Detect which cell encompasses the target text, then output its [x, y] center coordinate. 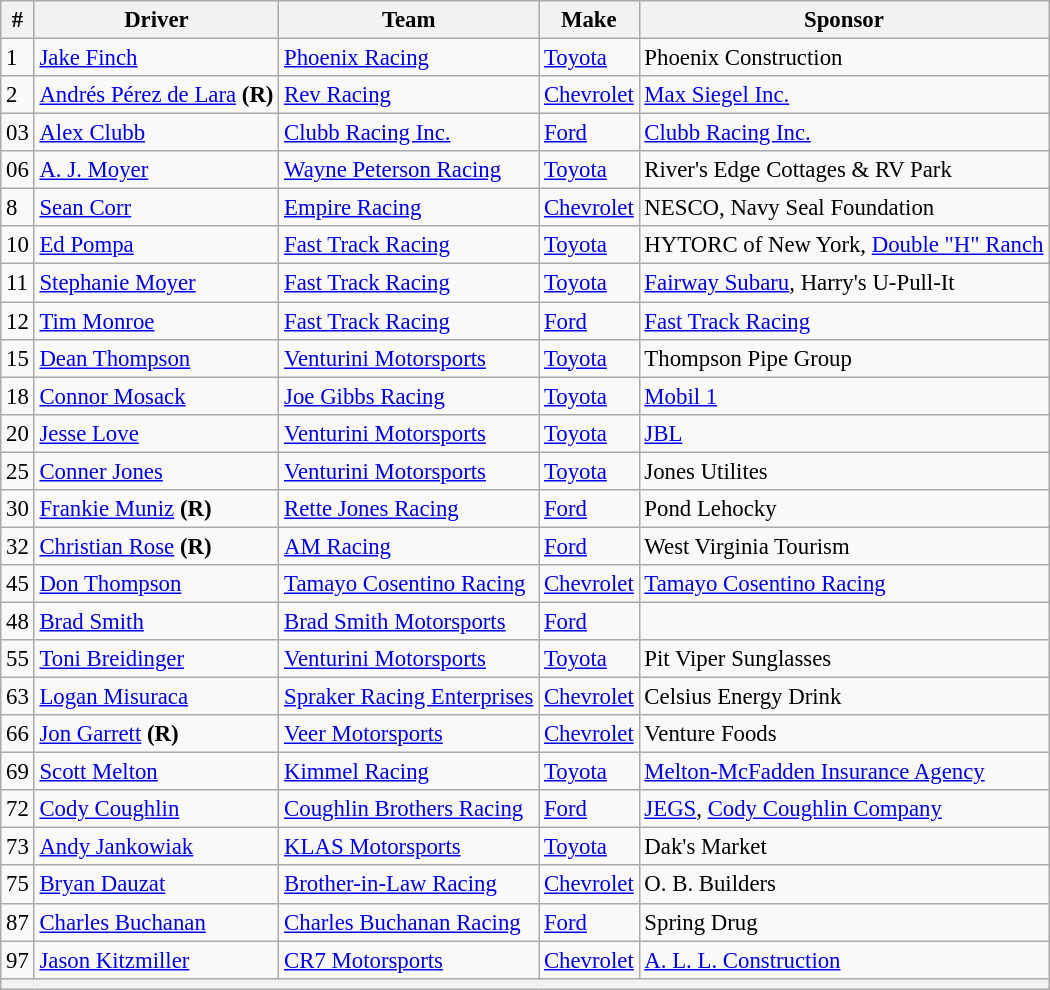
KLAS Motorsports [409, 847]
Spring Drug [844, 922]
Melton-McFadden Insurance Agency [844, 772]
10 [18, 245]
Connor Mosack [156, 396]
66 [18, 734]
Stephanie Moyer [156, 283]
Christian Rose (R) [156, 546]
Jones Utilites [844, 471]
Empire Racing [409, 208]
Driver [156, 20]
Wayne Peterson Racing [409, 170]
Tim Monroe [156, 321]
West Virginia Tourism [844, 546]
Spraker Racing Enterprises [409, 697]
Charles Buchanan [156, 922]
8 [18, 208]
# [18, 20]
15 [18, 358]
Thompson Pipe Group [844, 358]
Sean Corr [156, 208]
River's Edge Cottages & RV Park [844, 170]
Sponsor [844, 20]
Rev Racing [409, 95]
Joe Gibbs Racing [409, 396]
32 [18, 546]
12 [18, 321]
Max Siegel Inc. [844, 95]
Scott Melton [156, 772]
75 [18, 885]
Venture Foods [844, 734]
Veer Motorsports [409, 734]
Brad Smith Motorsports [409, 621]
48 [18, 621]
CR7 Motorsports [409, 960]
73 [18, 847]
A. L. L. Construction [844, 960]
55 [18, 659]
Andrés Pérez de Lara (R) [156, 95]
Rette Jones Racing [409, 509]
Celsius Energy Drink [844, 697]
JEGS, Cody Coughlin Company [844, 809]
A. J. Moyer [156, 170]
Pit Viper Sunglasses [844, 659]
AM Racing [409, 546]
Bryan Dauzat [156, 885]
Dean Thompson [156, 358]
03 [18, 133]
45 [18, 584]
69 [18, 772]
Mobil 1 [844, 396]
Brad Smith [156, 621]
Fairway Subaru, Harry's U-Pull-It [844, 283]
30 [18, 509]
Toni Breidinger [156, 659]
Alex Clubb [156, 133]
Make [589, 20]
Brother-in-Law Racing [409, 885]
Andy Jankowiak [156, 847]
O. B. Builders [844, 885]
Pond Lehocky [844, 509]
Dak's Market [844, 847]
Frankie Muniz (R) [156, 509]
97 [18, 960]
Cody Coughlin [156, 809]
Coughlin Brothers Racing [409, 809]
JBL [844, 433]
Conner Jones [156, 471]
Charles Buchanan Racing [409, 922]
06 [18, 170]
Jesse Love [156, 433]
20 [18, 433]
Ed Pompa [156, 245]
25 [18, 471]
72 [18, 809]
Jason Kitzmiller [156, 960]
63 [18, 697]
NESCO, Navy Seal Foundation [844, 208]
Phoenix Construction [844, 58]
87 [18, 922]
18 [18, 396]
11 [18, 283]
1 [18, 58]
Phoenix Racing [409, 58]
Don Thompson [156, 584]
Kimmel Racing [409, 772]
Team [409, 20]
Jon Garrett (R) [156, 734]
HYTORC of New York, Double "H" Ranch [844, 245]
Logan Misuraca [156, 697]
Jake Finch [156, 58]
2 [18, 95]
